Pinpoint the cell where the given text exists, returning its (x, y) midpoint coordinate. 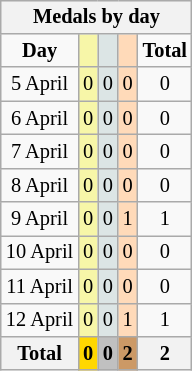
12 April (40, 320)
6 April (40, 118)
8 April (40, 185)
9 April (40, 219)
Medals by day (96, 17)
5 April (40, 84)
Day (40, 51)
10 April (40, 253)
7 April (40, 152)
11 April (40, 286)
